Search for the cell housing the specified text and yield its (X, Y) center coordinate. 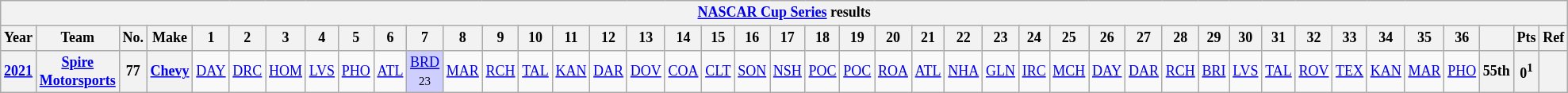
34 (1386, 38)
CLT (719, 72)
18 (822, 38)
20 (893, 38)
25 (1069, 38)
DRC (247, 72)
6 (390, 38)
1 (211, 38)
IRC (1034, 72)
Pts (1526, 38)
2 (247, 38)
21 (928, 38)
13 (646, 38)
5 (355, 38)
30 (1245, 38)
24 (1034, 38)
Year (19, 38)
ROA (893, 72)
No. (133, 38)
14 (684, 38)
SON (752, 72)
2021 (19, 72)
35 (1424, 38)
36 (1463, 38)
8 (462, 38)
17 (788, 38)
01 (1526, 72)
28 (1180, 38)
12 (609, 38)
7 (425, 38)
BRD23 (425, 72)
23 (1001, 38)
Spire Motorsports (78, 72)
TEX (1350, 72)
NHA (964, 72)
NSH (788, 72)
Team (78, 38)
27 (1144, 38)
9 (500, 38)
Make (170, 38)
22 (964, 38)
HOM (286, 72)
33 (1350, 38)
3 (286, 38)
Ref (1554, 38)
11 (571, 38)
BRI (1213, 72)
Chevy (170, 72)
77 (133, 72)
15 (719, 38)
29 (1213, 38)
DOV (646, 72)
COA (684, 72)
26 (1107, 38)
MCH (1069, 72)
ROV (1313, 72)
16 (752, 38)
GLN (1001, 72)
4 (322, 38)
NASCAR Cup Series results (784, 13)
31 (1279, 38)
19 (857, 38)
55th (1496, 72)
10 (535, 38)
32 (1313, 38)
